Capture the cell that displays the provided text and extract its [x, y] central coordinate. 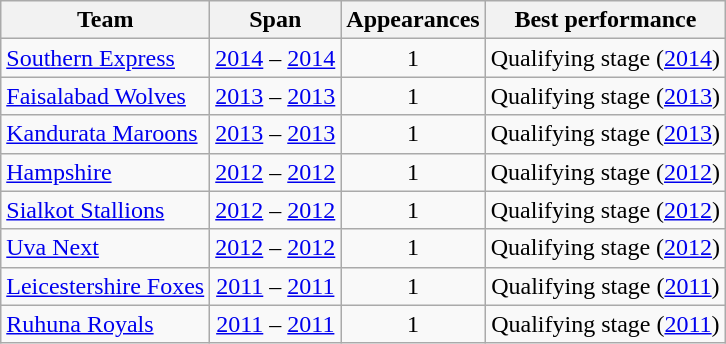
Sialkot Stallions [106, 210]
Kandurata Maroons [106, 134]
Southern Express [106, 58]
Ruhuna Royals [106, 324]
Faisalabad Wolves [106, 96]
Uva Next [106, 248]
Span [276, 20]
Leicestershire Foxes [106, 286]
Team [106, 20]
2014 – 2014 [276, 58]
Appearances [413, 20]
Best performance [605, 20]
Qualifying stage (2014) [605, 58]
Hampshire [106, 172]
